Scan for the cell matching the given text and deliver its [x, y] coordinate at center. 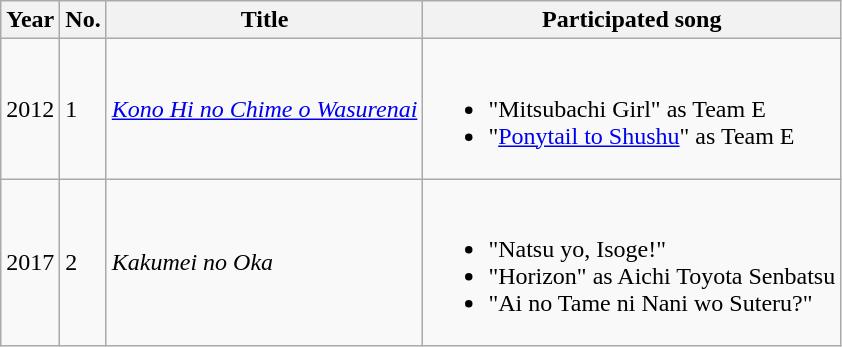
2017 [30, 262]
"Natsu yo, Isoge!""Horizon" as Aichi Toyota Senbatsu"Ai no Tame ni Nani wo Suteru?" [632, 262]
"Mitsubachi Girl" as Team E"Ponytail to Shushu" as Team E [632, 109]
Year [30, 20]
Kono Hi no Chime o Wasurenai [264, 109]
Participated song [632, 20]
1 [83, 109]
Kakumei no Oka [264, 262]
2 [83, 262]
No. [83, 20]
Title [264, 20]
2012 [30, 109]
